Determine the (x, y) coordinate at the center of the cell enclosing the given text.  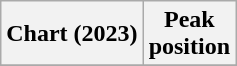
Chart (2023) (72, 34)
Peakposition (189, 34)
